From the cell containing the given text, extract its center point as [x, y] coordinate. 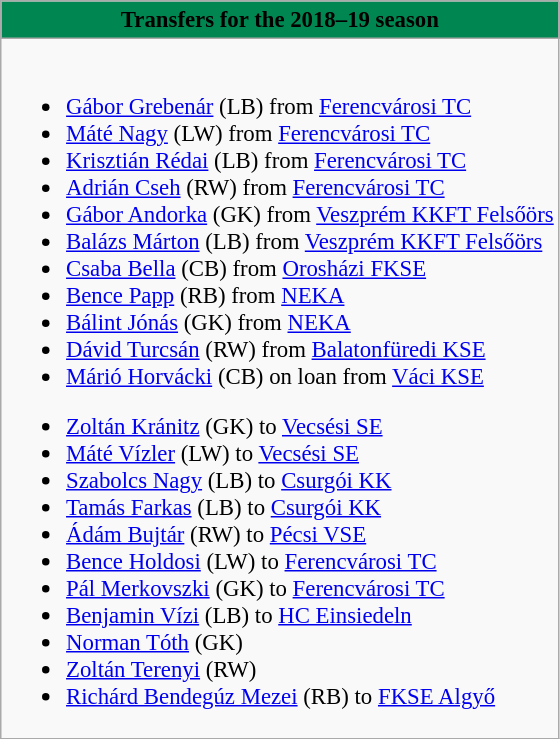
Transfers for the 2018–19 season [280, 20]
